Return the (X, Y) coordinate for the center point of the cell that contains the specified text.  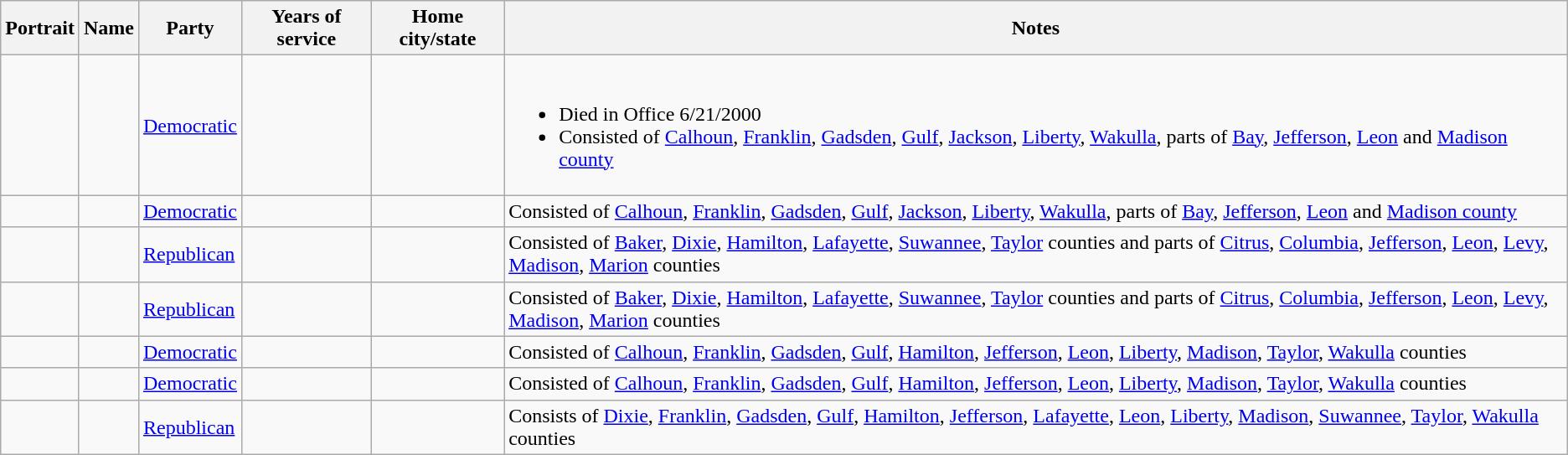
Portrait (40, 28)
Party (189, 28)
Years of service (307, 28)
Consists of Dixie, Franklin, Gadsden, Gulf, Hamilton, Jefferson, Lafayette, Leon, Liberty, Madison, Suwannee, Taylor, Wakulla counties (1036, 427)
Name (109, 28)
Died in Office 6/21/2000Consisted of Calhoun, Franklin, Gadsden, Gulf, Jackson, Liberty, Wakulla, parts of Bay, Jefferson, Leon and Madison county (1036, 126)
Home city/state (437, 28)
Consisted of Calhoun, Franklin, Gadsden, Gulf, Jackson, Liberty, Wakulla, parts of Bay, Jefferson, Leon and Madison county (1036, 211)
Notes (1036, 28)
